Return [x, y] of the center of cell containing provided text 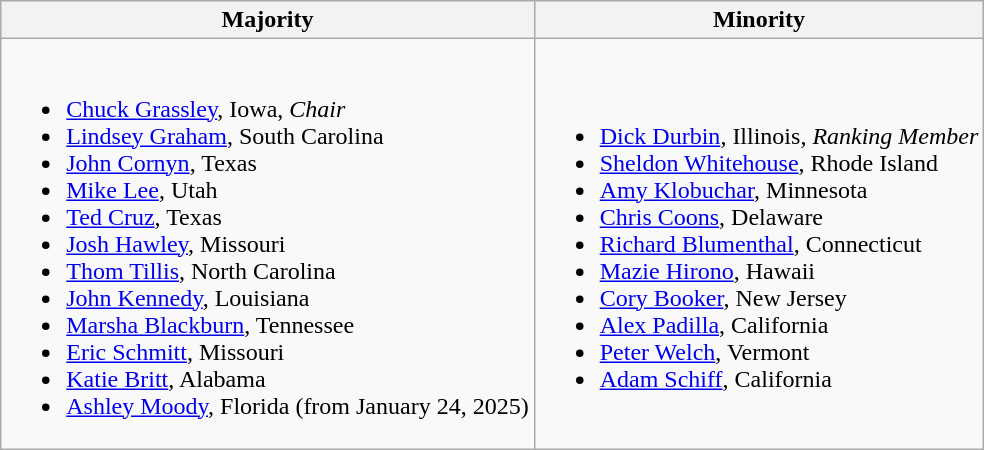
Majority [268, 20]
Minority [759, 20]
